Find where the given text appears and provide that cell's center as (X, Y) coordinate. 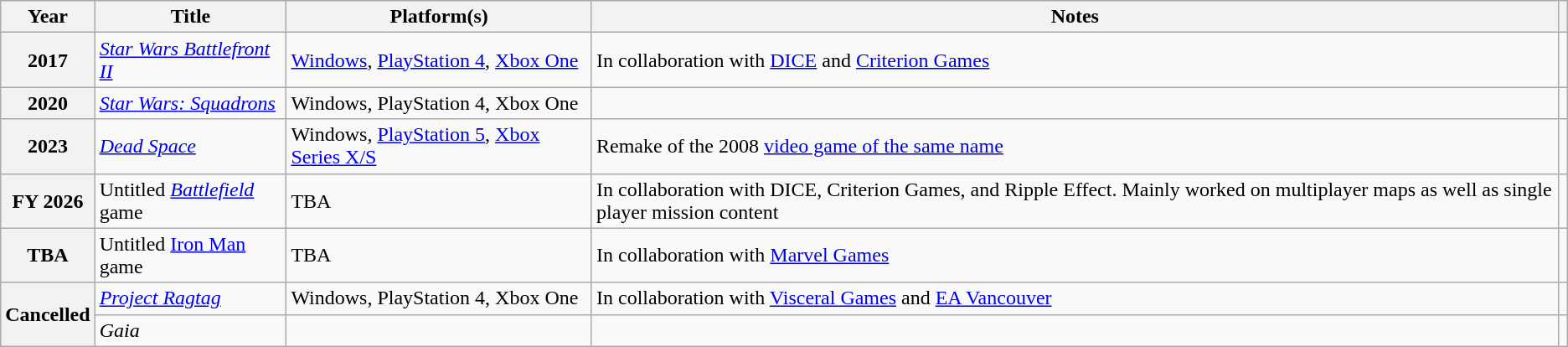
2023 (48, 146)
In collaboration with DICE, Criterion Games, and Ripple Effect. Mainly worked on multiplayer maps as well as single player mission content (1075, 201)
Remake of the 2008 video game of the same name (1075, 146)
Gaia (191, 330)
Star Wars: Squadrons (191, 103)
Windows, PlayStation 5, Xbox Series X/S (439, 146)
Untitled Battlefield game (191, 201)
Notes (1075, 17)
Star Wars Battlefront II (191, 60)
Dead Space (191, 146)
2020 (48, 103)
In collaboration with DICE and Criterion Games (1075, 60)
Project Ragtag (191, 298)
2017 (48, 60)
Untitled Iron Man game (191, 255)
Platform(s) (439, 17)
In collaboration with Visceral Games and EA Vancouver (1075, 298)
Title (191, 17)
FY 2026 (48, 201)
In collaboration with Marvel Games (1075, 255)
Cancelled (48, 314)
Year (48, 17)
